For the text-containing cell, return its midpoint in [X, Y] coordinate format. 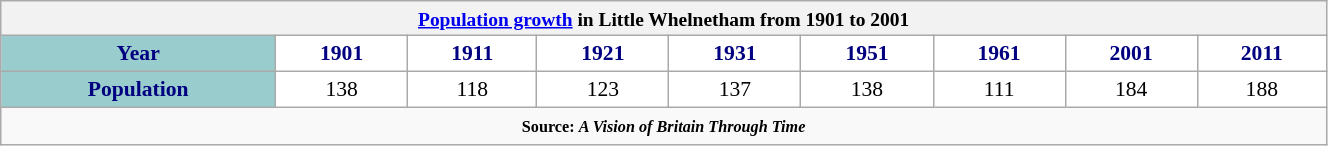
137 [735, 90]
Source: A Vision of Britain Through Time [664, 126]
1931 [735, 54]
1951 [867, 54]
1921 [603, 54]
Population growth in Little Whelnetham from 1901 to 2001 [664, 18]
118 [472, 90]
2001 [1131, 54]
Population [138, 90]
123 [603, 90]
1901 [342, 54]
188 [1262, 90]
1911 [472, 54]
2011 [1262, 54]
Year [138, 54]
111 [999, 90]
184 [1131, 90]
1961 [999, 54]
